Identify which cell holds the provided text, then report its [X, Y] central coordinate. 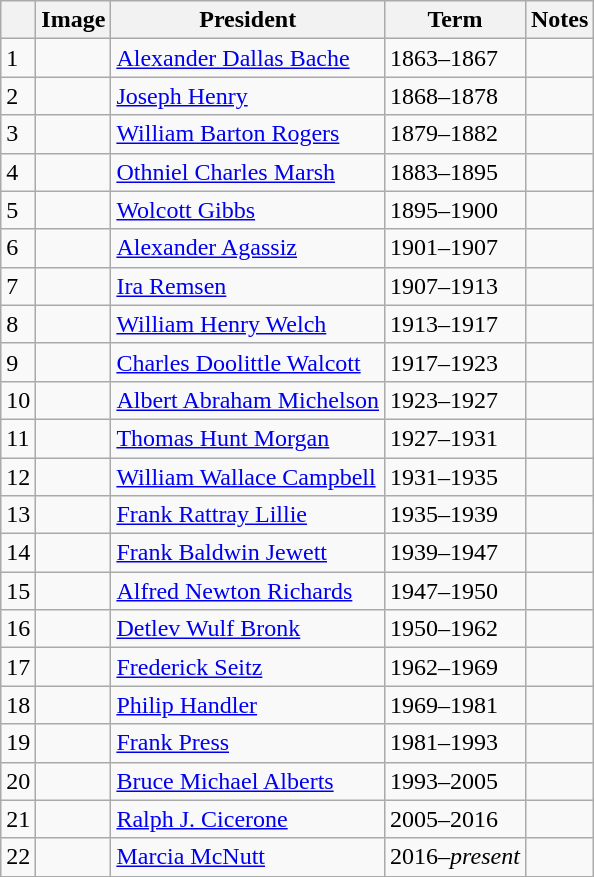
1895–1900 [456, 210]
13 [18, 515]
6 [18, 248]
1879–1882 [456, 134]
19 [18, 743]
14 [18, 553]
Alexander Dallas Bache [248, 58]
Othniel Charles Marsh [248, 172]
9 [18, 362]
15 [18, 591]
1939–1947 [456, 553]
Frank Rattray Lillie [248, 515]
Frederick Seitz [248, 667]
Image [74, 20]
William Barton Rogers [248, 134]
1901–1907 [456, 248]
Ralph J. Cicerone [248, 819]
2 [18, 96]
Alexander Agassiz [248, 248]
Thomas Hunt Morgan [248, 438]
1993–2005 [456, 781]
18 [18, 705]
21 [18, 819]
16 [18, 629]
William Henry Welch [248, 324]
20 [18, 781]
1913–1917 [456, 324]
Frank Press [248, 743]
2005–2016 [456, 819]
William Wallace Campbell [248, 477]
3 [18, 134]
Frank Baldwin Jewett [248, 553]
Alfred Newton Richards [248, 591]
17 [18, 667]
1969–1981 [456, 705]
1927–1931 [456, 438]
Joseph Henry [248, 96]
1962–1969 [456, 667]
1931–1935 [456, 477]
Notes [559, 20]
1950–1962 [456, 629]
1923–1927 [456, 400]
1981–1993 [456, 743]
7 [18, 286]
1935–1939 [456, 515]
Detlev Wulf Bronk [248, 629]
2016–present [456, 857]
President [248, 20]
1883–1895 [456, 172]
1947–1950 [456, 591]
8 [18, 324]
11 [18, 438]
1917–1923 [456, 362]
1907–1913 [456, 286]
Ira Remsen [248, 286]
1863–1867 [456, 58]
Wolcott Gibbs [248, 210]
Charles Doolittle Walcott [248, 362]
Albert Abraham Michelson [248, 400]
22 [18, 857]
1868–1878 [456, 96]
1 [18, 58]
5 [18, 210]
10 [18, 400]
Marcia McNutt [248, 857]
Philip Handler [248, 705]
12 [18, 477]
4 [18, 172]
Bruce Michael Alberts [248, 781]
Term [456, 20]
